Capture the cell that displays the provided text and extract its [x, y] central coordinate. 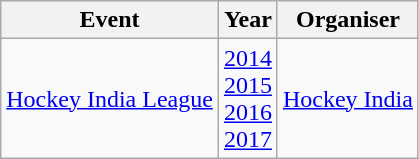
2014 2015 2016 2017 [248, 98]
Event [110, 20]
Hockey India League [110, 98]
Hockey India [348, 98]
Organiser [348, 20]
Year [248, 20]
